Return [x, y] of the center of cell containing provided text 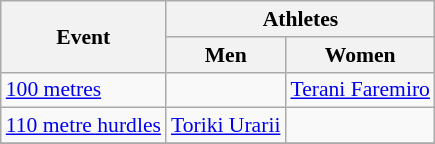
Men [226, 55]
110 metre hurdles [84, 126]
Women [360, 55]
Toriki Urarii [226, 126]
100 metres [84, 90]
Event [84, 36]
Athletes [300, 19]
Terani Faremiro [360, 90]
